Pinpoint the cell where the given text exists, returning its (X, Y) midpoint coordinate. 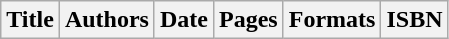
Pages (248, 20)
Formats (332, 20)
Title (30, 20)
Date (184, 20)
Authors (106, 20)
ISBN (414, 20)
